Extract the (X, Y) coordinate from the center of the cell holding the provided text.  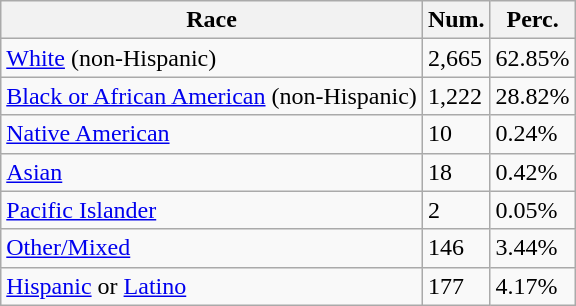
Hispanic or Latino (212, 286)
Black or African American (non-Hispanic) (212, 96)
Race (212, 20)
3.44% (532, 248)
Perc. (532, 20)
Pacific Islander (212, 210)
Native American (212, 134)
0.05% (532, 210)
18 (456, 172)
177 (456, 286)
28.82% (532, 96)
146 (456, 248)
White (non-Hispanic) (212, 58)
2 (456, 210)
62.85% (532, 58)
0.42% (532, 172)
4.17% (532, 286)
10 (456, 134)
0.24% (532, 134)
2,665 (456, 58)
Num. (456, 20)
Other/Mixed (212, 248)
1,222 (456, 96)
Asian (212, 172)
